Output the [x, y] coordinate of the center of the cell containing the given text.  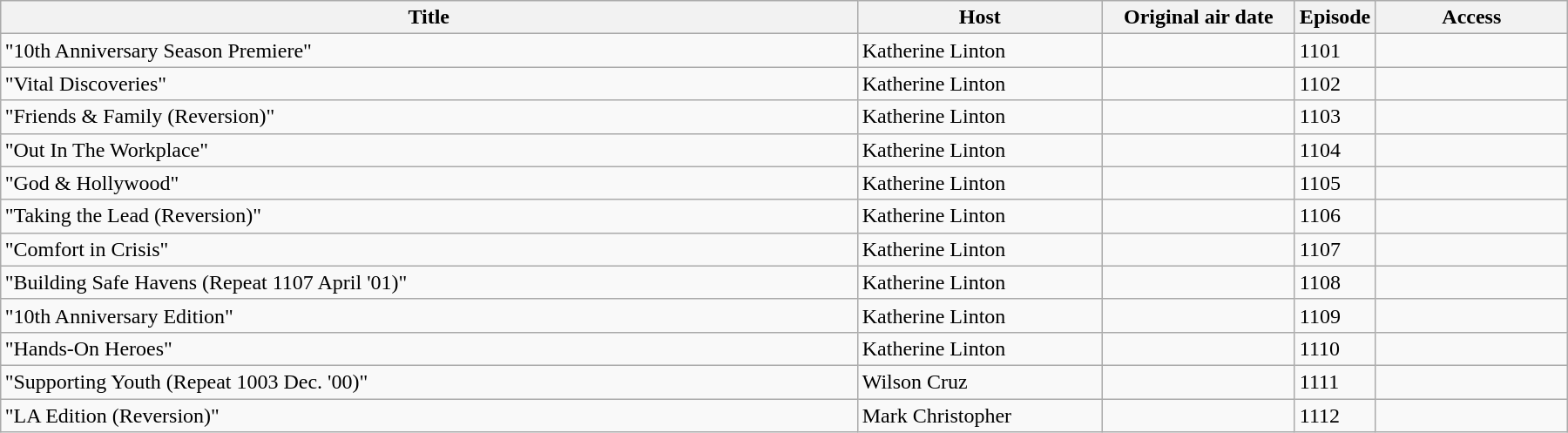
Mark Christopher [979, 416]
"Hands-On Heroes" [429, 348]
1108 [1335, 282]
"Taking the Lead (Reversion)" [429, 216]
1110 [1335, 348]
1105 [1335, 183]
1112 [1335, 416]
"Friends & Family (Reversion)" [429, 117]
"Vital Discoveries" [429, 84]
"Comfort in Crisis" [429, 249]
"10th Anniversary Season Premiere" [429, 51]
1106 [1335, 216]
Host [979, 17]
Original air date [1199, 17]
1107 [1335, 249]
1103 [1335, 117]
1104 [1335, 150]
Access [1472, 17]
"LA Edition (Reversion)" [429, 416]
"Out In The Workplace" [429, 150]
"10th Anniversary Edition" [429, 315]
Wilson Cruz [979, 382]
Episode [1335, 17]
Title [429, 17]
1111 [1335, 382]
"Supporting Youth (Repeat 1003 Dec. '00)" [429, 382]
1109 [1335, 315]
1101 [1335, 51]
"Building Safe Havens (Repeat 1107 April '01)" [429, 282]
"God & Hollywood" [429, 183]
1102 [1335, 84]
